Determine the (X, Y) coordinate at the center of the cell enclosing the given text.  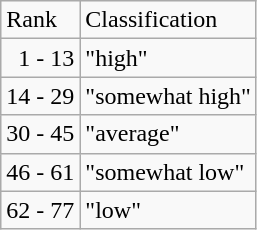
46 - 61 (40, 172)
30 - 45 (40, 134)
"somewhat high" (168, 96)
"low" (168, 210)
14 - 29 (40, 96)
"average" (168, 134)
"somewhat low" (168, 172)
"high" (168, 58)
Classification (168, 20)
1 - 13 (40, 58)
Rank (40, 20)
62 - 77 (40, 210)
